Determine the [X, Y] coordinate at the center of the cell enclosing the given text.  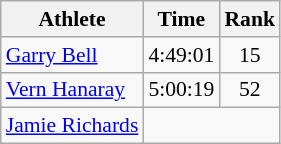
15 [250, 55]
Athlete [72, 19]
Garry Bell [72, 55]
52 [250, 90]
Rank [250, 19]
5:00:19 [181, 90]
Vern Hanaray [72, 90]
Jamie Richards [72, 126]
4:49:01 [181, 55]
Time [181, 19]
